Locate the cell with the specified text and output its (x, y) center coordinate. 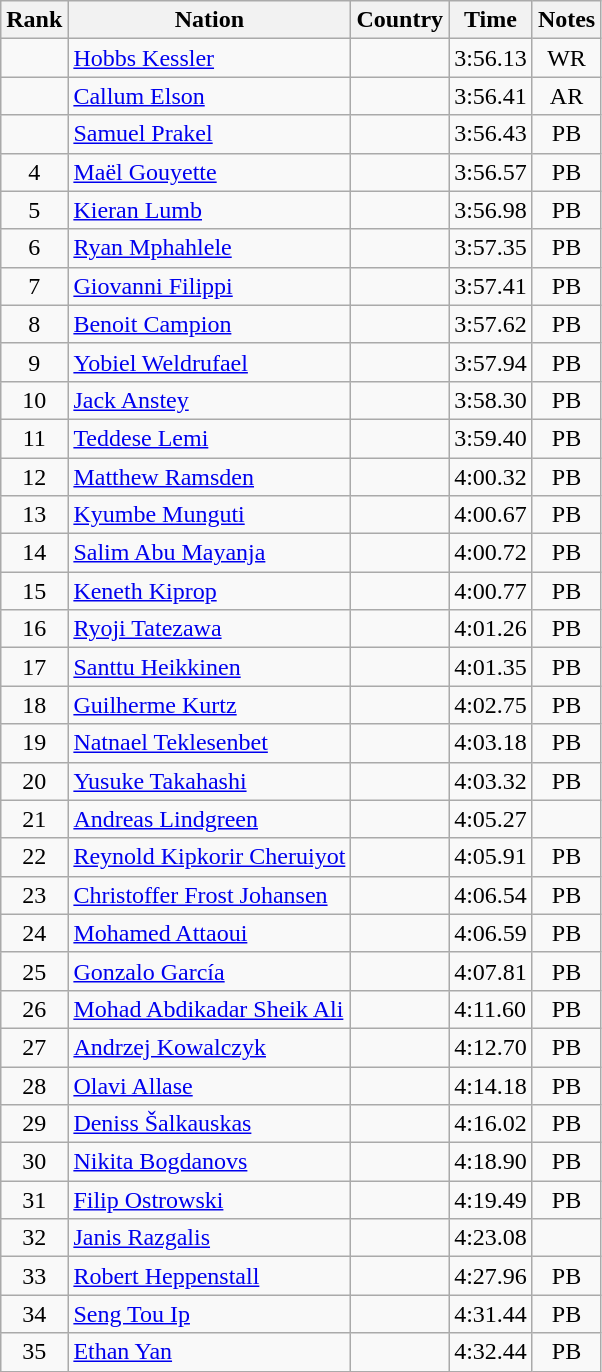
Mohad Abdikadar Sheik Ali (210, 1009)
19 (34, 743)
Robert Heppenstall (210, 1276)
4:05.27 (491, 819)
Jack Anstey (210, 400)
5 (34, 210)
Mohamed Attaoui (210, 933)
Callum Elson (210, 96)
Notes (566, 20)
28 (34, 1085)
16 (34, 629)
20 (34, 781)
Kyumbe Munguti (210, 515)
4:16.02 (491, 1124)
Guilherme Kurtz (210, 705)
Gonzalo García (210, 971)
18 (34, 705)
10 (34, 400)
23 (34, 895)
33 (34, 1276)
Natnael Teklesenbet (210, 743)
4:00.77 (491, 591)
3:57.41 (491, 286)
4:06.59 (491, 933)
Time (491, 20)
Ethan Yan (210, 1352)
4:00.32 (491, 477)
Keneth Kiprop (210, 591)
31 (34, 1200)
4:01.26 (491, 629)
Teddese Lemi (210, 438)
Rank (34, 20)
30 (34, 1162)
4 (34, 172)
Deniss Šalkauskas (210, 1124)
Nation (210, 20)
3:57.94 (491, 362)
15 (34, 591)
34 (34, 1314)
AR (566, 96)
27 (34, 1047)
Ryan Mphahlele (210, 248)
4:05.91 (491, 857)
Yobiel Weldrufael (210, 362)
4:31.44 (491, 1314)
13 (34, 515)
Giovanni Filippi (210, 286)
3:58.30 (491, 400)
14 (34, 553)
Andrzej Kowalczyk (210, 1047)
4:03.32 (491, 781)
4:19.49 (491, 1200)
Filip Ostrowski (210, 1200)
7 (34, 286)
4:27.96 (491, 1276)
WR (566, 58)
Christoffer Frost Johansen (210, 895)
4:02.75 (491, 705)
Maël Gouyette (210, 172)
6 (34, 248)
4:07.81 (491, 971)
Seng Tou Ip (210, 1314)
3:57.35 (491, 248)
35 (34, 1352)
Nikita Bogdanovs (210, 1162)
12 (34, 477)
9 (34, 362)
3:56.41 (491, 96)
4:11.60 (491, 1009)
17 (34, 667)
Andreas Lindgreen (210, 819)
4:00.72 (491, 553)
Janis Razgalis (210, 1238)
4:00.67 (491, 515)
Salim Abu Mayanja (210, 553)
29 (34, 1124)
Hobbs Kessler (210, 58)
Reynold Kipkorir Cheruiyot (210, 857)
4:06.54 (491, 895)
4:01.35 (491, 667)
3:56.43 (491, 134)
8 (34, 324)
Kieran Lumb (210, 210)
Yusuke Takahashi (210, 781)
22 (34, 857)
Olavi Allase (210, 1085)
25 (34, 971)
3:56.57 (491, 172)
4:23.08 (491, 1238)
Benoit Campion (210, 324)
24 (34, 933)
26 (34, 1009)
4:14.18 (491, 1085)
4:32.44 (491, 1352)
32 (34, 1238)
3:59.40 (491, 438)
4:18.90 (491, 1162)
3:56.13 (491, 58)
11 (34, 438)
21 (34, 819)
Matthew Ramsden (210, 477)
3:57.62 (491, 324)
4:03.18 (491, 743)
Santtu Heikkinen (210, 667)
Country (400, 20)
Ryoji Tatezawa (210, 629)
4:12.70 (491, 1047)
3:56.98 (491, 210)
Samuel Prakel (210, 134)
